Provide the [x, y] coordinate of the cell's center where the given text is located.  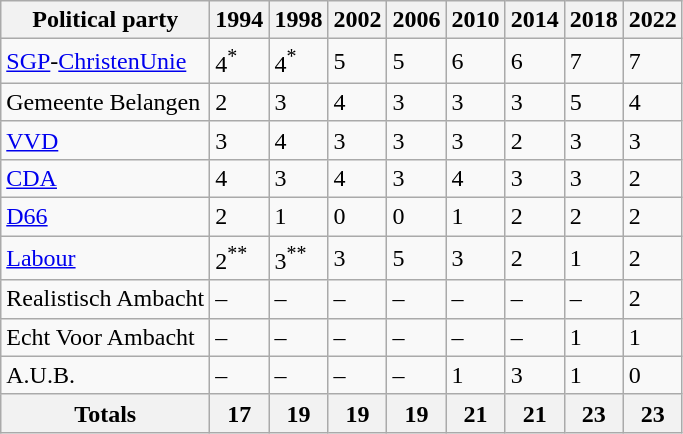
2010 [476, 20]
Gemeente Belangen [106, 102]
2006 [416, 20]
D66 [106, 217]
2014 [534, 20]
Political party [106, 20]
17 [240, 413]
Echt Voor Ambacht [106, 337]
Totals [106, 413]
CDA [106, 178]
3** [298, 258]
2002 [358, 20]
1994 [240, 20]
2022 [652, 20]
A.U.B. [106, 375]
VVD [106, 140]
2** [240, 258]
SGP-ChristenUnie [106, 62]
Realistisch Ambacht [106, 299]
Labour [106, 258]
2018 [594, 20]
1998 [298, 20]
